Determine the [x, y] coordinate at the center of the cell enclosing the given text.  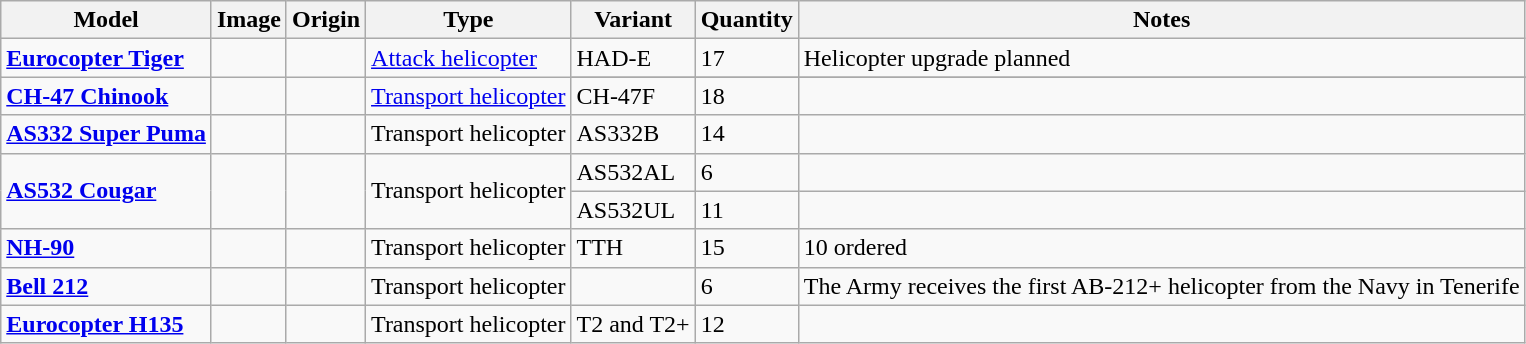
Quantity [746, 20]
Attack helicopter [468, 58]
AS532AL [633, 172]
Bell 212 [106, 286]
CH-47 Chinook [106, 96]
T2 and T2+ [633, 324]
Origin [326, 20]
AS532 Cougar [106, 191]
Helicopter upgrade planned [1162, 58]
12 [746, 324]
17 [746, 58]
The Army receives the first AB-212+ helicopter from the Navy in Tenerife [1162, 286]
18 [746, 96]
AS332 Super Puma [106, 134]
15 [746, 248]
HAD-E [633, 58]
AS532UL [633, 210]
Eurocopter Tiger [106, 58]
10 ordered [1162, 248]
NH-90 [106, 248]
11 [746, 210]
Image [248, 20]
Variant [633, 20]
Model [106, 20]
Notes [1162, 20]
AS332B [633, 134]
Eurocopter H135 [106, 324]
CH-47F [633, 96]
14 [746, 134]
Type [468, 20]
TTH [633, 248]
